Scan for the cell matching the given text and deliver its [X, Y] coordinate at center. 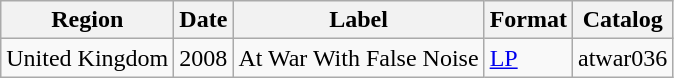
LP [528, 58]
United Kingdom [88, 58]
2008 [204, 58]
Label [358, 20]
Region [88, 20]
atwar036 [622, 58]
Date [204, 20]
At War With False Noise [358, 58]
Catalog [622, 20]
Format [528, 20]
